Output the [X, Y] coordinate of the center of the cell containing the given text.  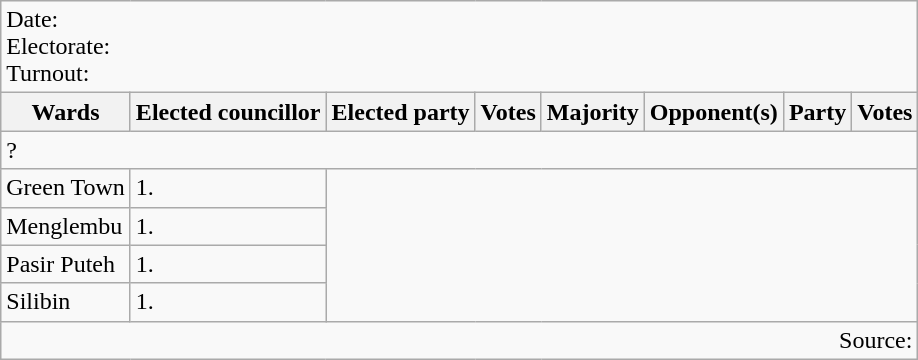
Opponent(s) [714, 112]
Pasir Puteh [66, 264]
Wards [66, 112]
Source: [460, 340]
Elected party [400, 112]
Majority [592, 112]
Party [817, 112]
Elected councillor [228, 112]
Silibin [66, 302]
Date: Electorate: Turnout: [460, 47]
Menglembu [66, 226]
Green Town [66, 188]
? [460, 150]
